Detect which cell encompasses the target text, then output its [X, Y] center coordinate. 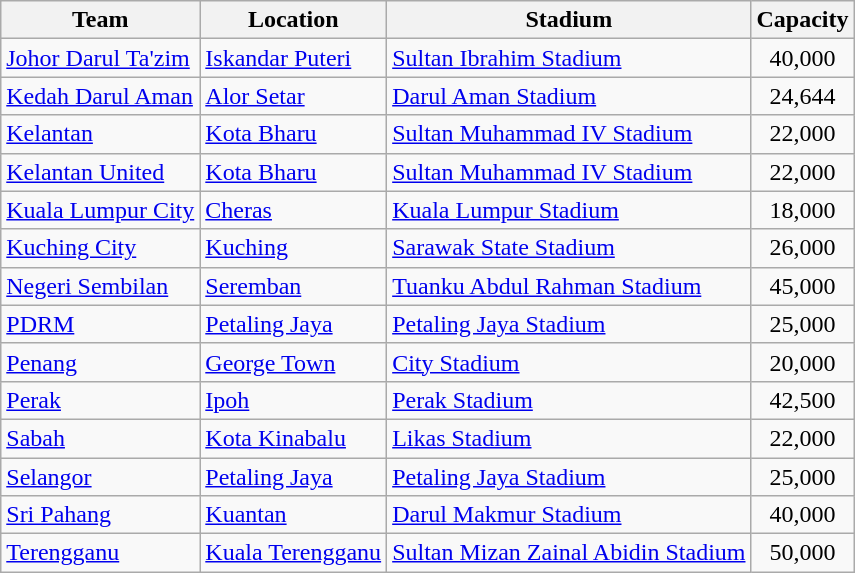
Sultan Mizan Zainal Abidin Stadium [569, 553]
George Town [294, 362]
Sarawak State Stadium [569, 248]
Capacity [802, 20]
Negeri Sembilan [100, 286]
Kuala Terengganu [294, 553]
Kota Kinabalu [294, 438]
Seremban [294, 286]
Likas Stadium [569, 438]
Penang [100, 362]
Darul Makmur Stadium [569, 515]
50,000 [802, 553]
Kelantan [100, 134]
PDRM [100, 324]
Cheras [294, 210]
Perak [100, 400]
Team [100, 20]
24,644 [802, 96]
45,000 [802, 286]
Alor Setar [294, 96]
Stadium [569, 20]
Sultan Ibrahim Stadium [569, 58]
Johor Darul Ta'zim [100, 58]
Iskandar Puteri [294, 58]
Kuching [294, 248]
Kuala Lumpur City [100, 210]
Tuanku Abdul Rahman Stadium [569, 286]
Sri Pahang [100, 515]
Kelantan United [100, 172]
Perak Stadium [569, 400]
Kedah Darul Aman [100, 96]
42,500 [802, 400]
Sabah [100, 438]
City Stadium [569, 362]
Kuala Lumpur Stadium [569, 210]
Ipoh [294, 400]
Terengganu [100, 553]
Location [294, 20]
Kuantan [294, 515]
Darul Aman Stadium [569, 96]
20,000 [802, 362]
18,000 [802, 210]
Selangor [100, 477]
26,000 [802, 248]
Kuching City [100, 248]
